Return the (X, Y) coordinate for the center point of the cell that contains the specified text.  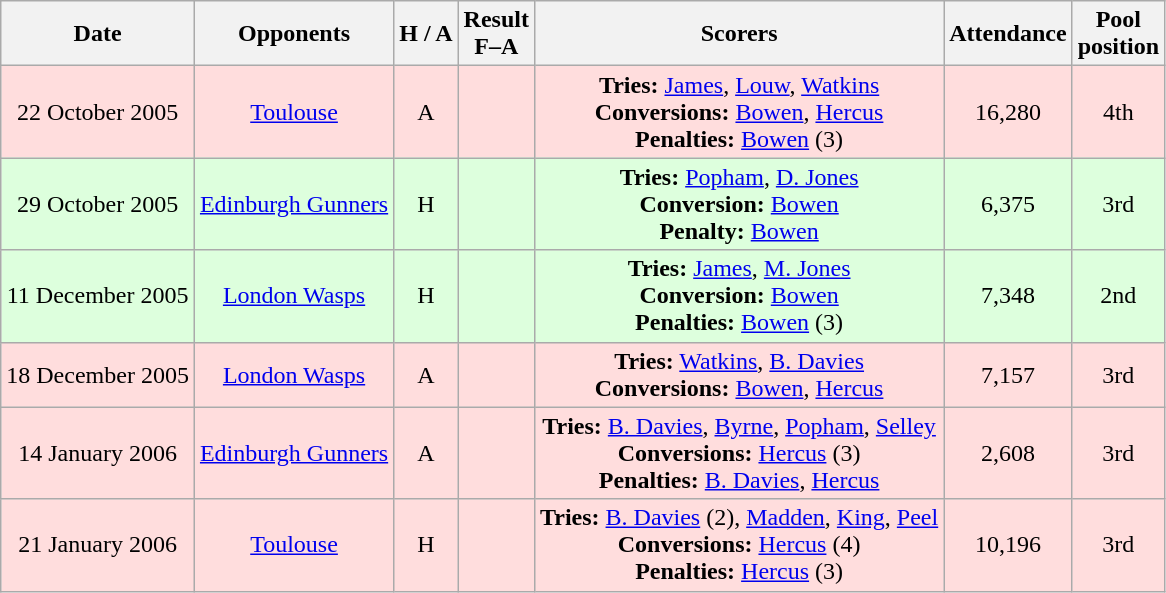
Tries: James, M. JonesConversion: BowenPenalties: Bowen (3) (738, 296)
Tries: B. Davies (2), Madden, King, PeelConversions: Hercus (4)Penalties: Hercus (3) (738, 545)
6,375 (1008, 204)
Tries: Watkins, B. DaviesConversions: Bowen, Hercus (738, 374)
7,157 (1008, 374)
H / A (426, 34)
Scorers (738, 34)
11 December 2005 (98, 296)
Attendance (1008, 34)
10,196 (1008, 545)
18 December 2005 (98, 374)
7,348 (1008, 296)
Tries: James, Louw, WatkinsConversions: Bowen, HercusPenalties: Bowen (3) (738, 112)
Poolposition (1118, 34)
14 January 2006 (98, 453)
Tries: B. Davies, Byrne, Popham, SelleyConversions: Hercus (3)Penalties: B. Davies, Hercus (738, 453)
Opponents (294, 34)
ResultF–A (496, 34)
2nd (1118, 296)
16,280 (1008, 112)
2,608 (1008, 453)
Date (98, 34)
21 January 2006 (98, 545)
22 October 2005 (98, 112)
4th (1118, 112)
29 October 2005 (98, 204)
Tries: Popham, D. JonesConversion: BowenPenalty: Bowen (738, 204)
